Pinpoint the cell where the given text exists, returning its [x, y] midpoint coordinate. 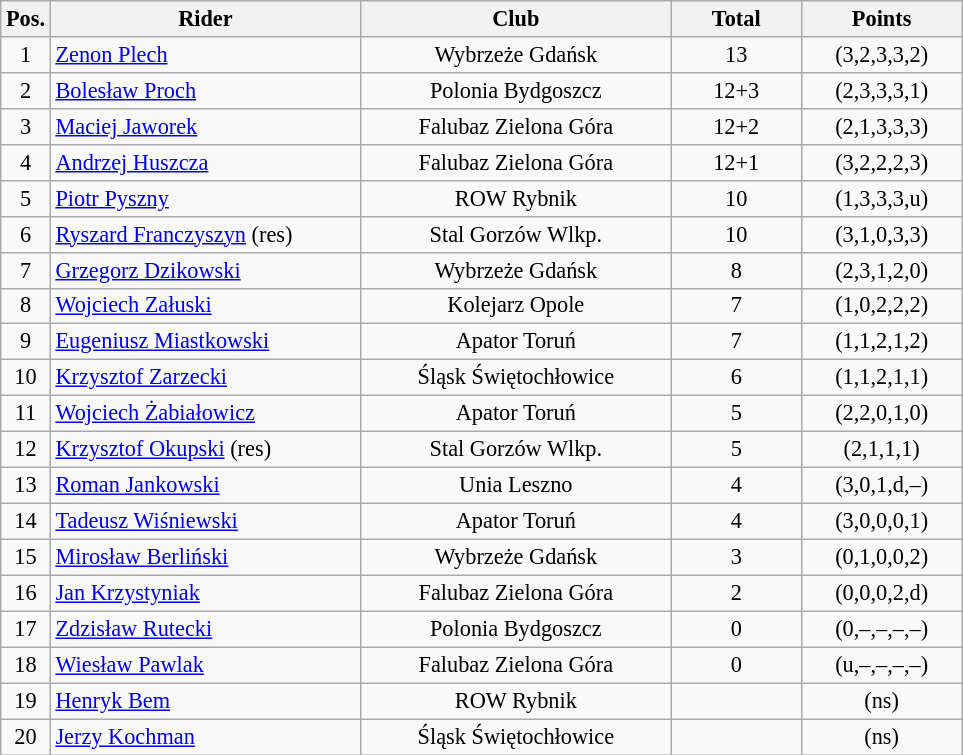
20 [26, 737]
Wojciech Żabiałowicz [205, 414]
(3,2,3,3,2) [881, 55]
Club [516, 19]
15 [26, 557]
Zdzisław Rutecki [205, 629]
11 [26, 414]
Jerzy Kochman [205, 737]
Henryk Bem [205, 701]
Wojciech Załuski [205, 306]
(0,1,0,0,2) [881, 557]
Wiesław Pawlak [205, 665]
(1,3,3,3,u) [881, 198]
Krzysztof Zarzecki [205, 378]
Rider [205, 19]
Andrzej Huszcza [205, 162]
9 [26, 342]
Unia Leszno [516, 485]
Roman Jankowski [205, 485]
Jan Krzystyniak [205, 593]
(3,2,2,2,3) [881, 162]
Mirosław Berliński [205, 557]
(1,1,2,1,1) [881, 378]
(1,1,2,1,2) [881, 342]
(3,0,0,0,1) [881, 521]
(2,3,1,2,0) [881, 270]
(3,0,1,d,–) [881, 485]
14 [26, 521]
Zenon Plech [205, 55]
(u,–,–,–,–) [881, 665]
Krzysztof Okupski (res) [205, 450]
Bolesław Proch [205, 90]
(2,2,0,1,0) [881, 414]
(2,3,3,3,1) [881, 90]
Maciej Jaworek [205, 126]
(0,0,0,2,d) [881, 593]
(0,–,–,–,–) [881, 629]
Ryszard Franczyszyn (res) [205, 234]
1 [26, 55]
(2,1,1,1) [881, 450]
12+1 [736, 162]
Eugeniusz Miastkowski [205, 342]
18 [26, 665]
Total [736, 19]
16 [26, 593]
17 [26, 629]
(3,1,0,3,3) [881, 234]
Kolejarz Opole [516, 306]
Grzegorz Dzikowski [205, 270]
(2,1,3,3,3) [881, 126]
Pos. [26, 19]
12 [26, 450]
Points [881, 19]
(1,0,2,2,2) [881, 306]
Tadeusz Wiśniewski [205, 521]
Piotr Pyszny [205, 198]
19 [26, 701]
12+2 [736, 126]
12+3 [736, 90]
